Return the [X, Y] coordinate for the center point of the cell that contains the specified text.  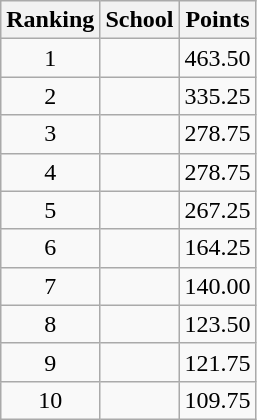
5 [50, 210]
10 [50, 400]
267.25 [218, 210]
2 [50, 96]
8 [50, 324]
335.25 [218, 96]
7 [50, 286]
140.00 [218, 286]
4 [50, 172]
9 [50, 362]
School [140, 20]
123.50 [218, 324]
Points [218, 20]
164.25 [218, 248]
1 [50, 58]
463.50 [218, 58]
Ranking [50, 20]
121.75 [218, 362]
6 [50, 248]
109.75 [218, 400]
3 [50, 134]
